Capture the cell that displays the provided text and extract its [x, y] central coordinate. 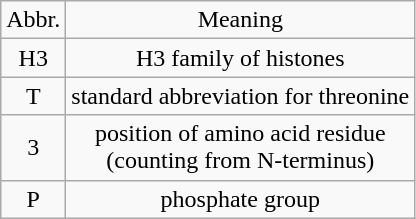
T [34, 96]
Meaning [240, 20]
phosphate group [240, 199]
Abbr. [34, 20]
P [34, 199]
standard abbreviation for threonine [240, 96]
position of amino acid residue(counting from N-terminus) [240, 148]
H3 family of histones [240, 58]
3 [34, 148]
H3 [34, 58]
